Pinpoint the cell where the given text exists, returning its [X, Y] midpoint coordinate. 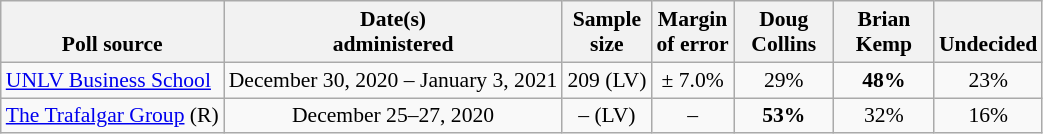
23% [988, 80]
53% [784, 116]
209 (LV) [606, 80]
Date(s)administered [394, 32]
16% [988, 116]
Undecided [988, 32]
± 7.0% [692, 80]
Marginof error [692, 32]
32% [884, 116]
– [692, 116]
BrianKemp [884, 32]
UNLV Business School [112, 80]
The Trafalgar Group (R) [112, 116]
– (LV) [606, 116]
29% [784, 80]
December 30, 2020 – January 3, 2021 [394, 80]
Samplesize [606, 32]
48% [884, 80]
Poll source [112, 32]
December 25–27, 2020 [394, 116]
DougCollins [784, 32]
